Return [X, Y] of the center of cell containing provided text 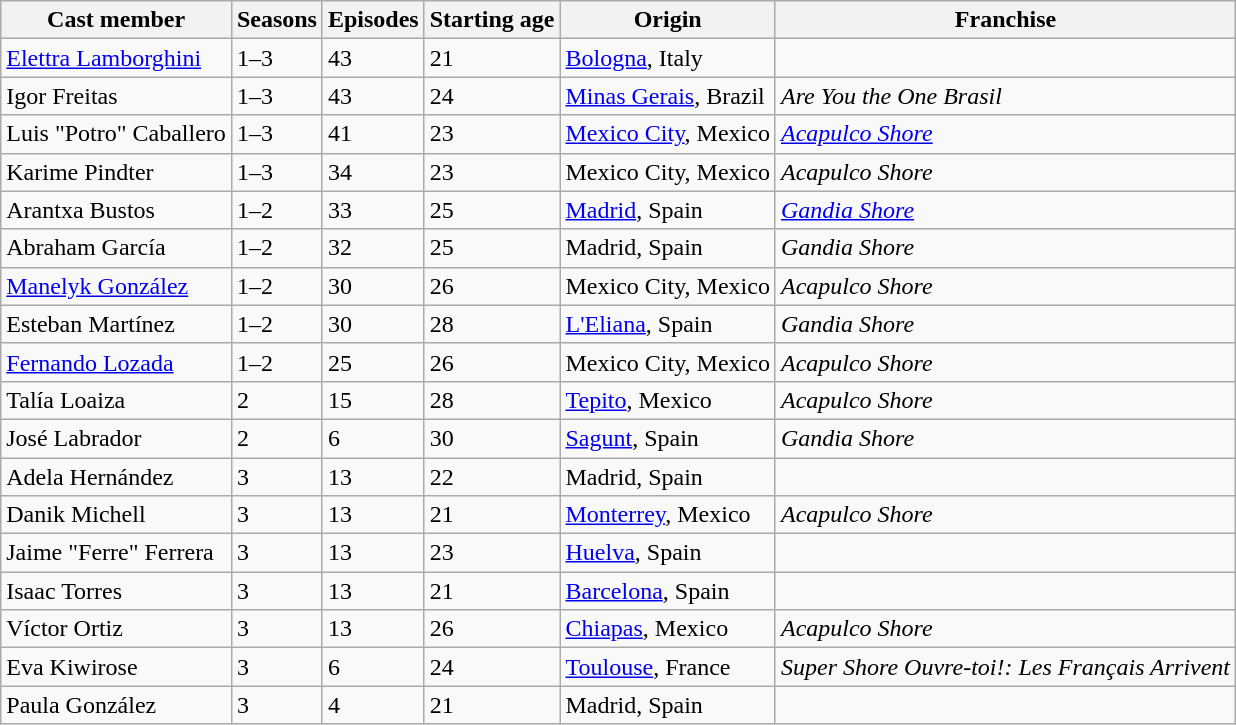
Tepito, Mexico [668, 400]
Minas Gerais, Brazil [668, 96]
Are You the One Brasil [1005, 96]
Seasons [276, 20]
Danik Michell [116, 515]
22 [492, 477]
Origin [668, 20]
Franchise [1005, 20]
Fernando Lozada [116, 362]
Arantxa Bustos [116, 210]
Adela Hernández [116, 477]
Toulouse, France [668, 667]
Super Shore Ouvre-toi!: Les Français Arrivent [1005, 667]
Monterrey, Mexico [668, 515]
Jaime "Ferre" Ferrera [116, 553]
32 [373, 248]
L'Eliana, Spain [668, 324]
Isaac Torres [116, 591]
Elettra Lamborghini [116, 58]
Talía Loaiza [116, 400]
33 [373, 210]
Cast member [116, 20]
Esteban Martínez [116, 324]
Karime Pindter [116, 172]
4 [373, 705]
Episodes [373, 20]
Starting age [492, 20]
Manelyk González [116, 286]
34 [373, 172]
Chiapas, Mexico [668, 629]
Abraham García [116, 248]
Huelva, Spain [668, 553]
Barcelona, Spain [668, 591]
Igor Freitas [116, 96]
41 [373, 134]
José Labrador [116, 438]
Víctor Ortiz [116, 629]
Eva Kiwirose [116, 667]
Bologna, Italy [668, 58]
15 [373, 400]
Sagunt, Spain [668, 438]
Luis "Potro" Caballero [116, 134]
Paula González [116, 705]
